Return the (X, Y) coordinate for the center point of the cell that contains the specified text.  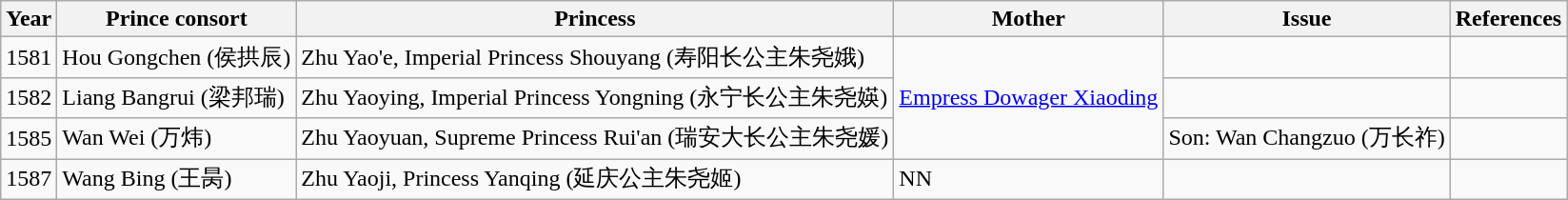
1581 (29, 57)
Year (29, 19)
Zhu Yaoying, Imperial Princess Yongning (永宁长公主朱尧媖) (595, 97)
Son: Wan Changzuo (万长祚) (1306, 139)
Princess (595, 19)
Zhu Yao'e, Imperial Princess Shouyang (寿阳长公主朱尧娥) (595, 57)
Wan Wei (万炜) (177, 139)
Prince consort (177, 19)
1587 (29, 179)
Zhu Yaoyuan, Supreme Princess Rui'an (瑞安大长公主朱尧媛) (595, 139)
Liang Bangrui (梁邦瑞) (177, 97)
1582 (29, 97)
Zhu Yaoji, Princess Yanqing (延庆公主朱尧姬) (595, 179)
Empress Dowager Xiaoding (1028, 98)
References (1508, 19)
Issue (1306, 19)
Hou Gongchen (侯拱辰) (177, 57)
Wang Bing (王昺) (177, 179)
Mother (1028, 19)
1585 (29, 139)
NN (1028, 179)
